Provide the (X, Y) coordinate of the cell's center where the given text is located.  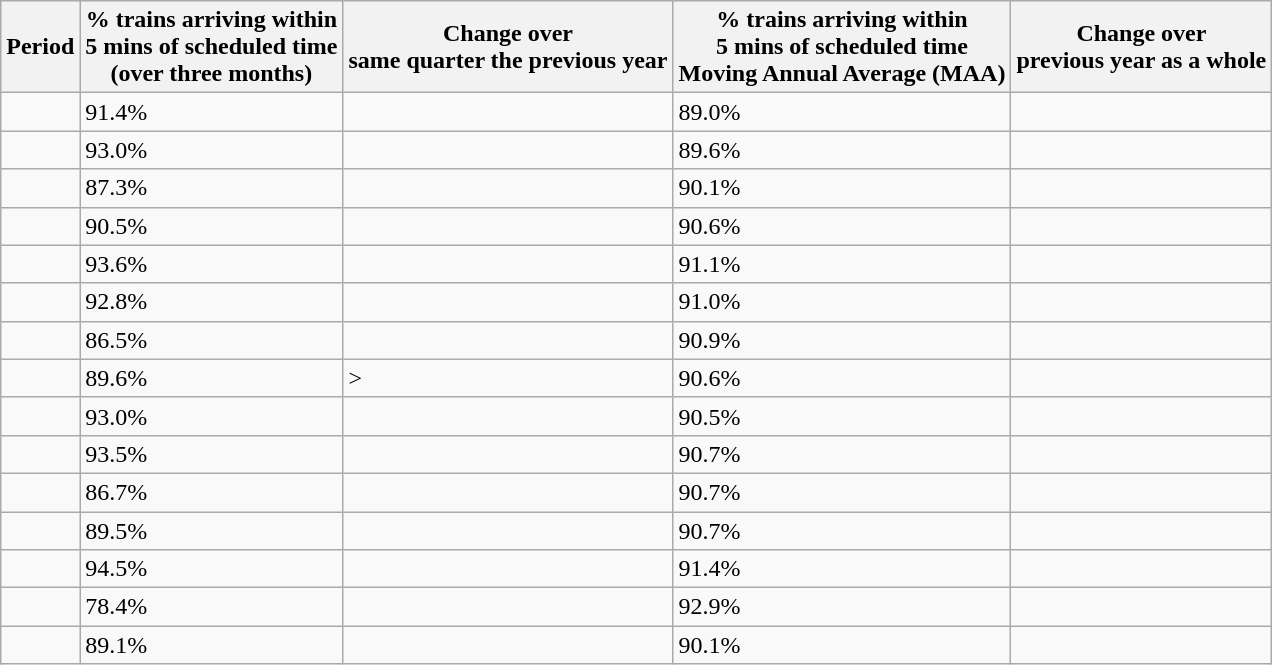
> (508, 378)
94.5% (212, 569)
78.4% (212, 607)
92.9% (842, 607)
92.8% (212, 302)
% trains arriving within5 mins of scheduled timeMoving Annual Average (MAA) (842, 47)
90.9% (842, 340)
87.3% (212, 188)
86.5% (212, 340)
91.0% (842, 302)
86.7% (212, 492)
89.0% (842, 112)
Period (40, 47)
89.1% (212, 645)
Change oversame quarter the previous year (508, 47)
91.1% (842, 264)
% trains arriving within5 mins of scheduled time(over three months) (212, 47)
93.6% (212, 264)
89.5% (212, 531)
Change overprevious year as a whole (1142, 47)
93.5% (212, 454)
